Provide the (x, y) coordinate of the cell's center where the given text is located.  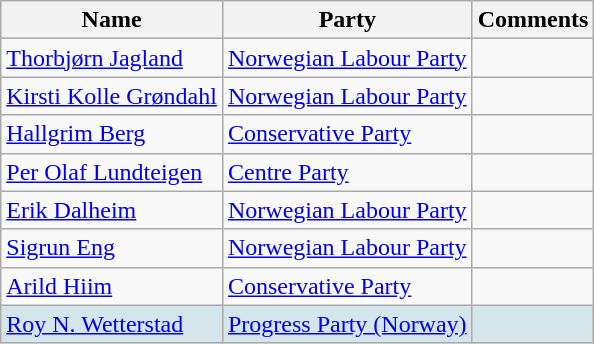
Hallgrim Berg (112, 134)
Progress Party (Norway) (347, 324)
Comments (533, 20)
Party (347, 20)
Sigrun Eng (112, 248)
Name (112, 20)
Centre Party (347, 172)
Kirsti Kolle Grøndahl (112, 96)
Erik Dalheim (112, 210)
Thorbjørn Jagland (112, 58)
Per Olaf Lundteigen (112, 172)
Roy N. Wetterstad (112, 324)
Arild Hiim (112, 286)
